Find where the given text appears and provide that cell's center as (x, y) coordinate. 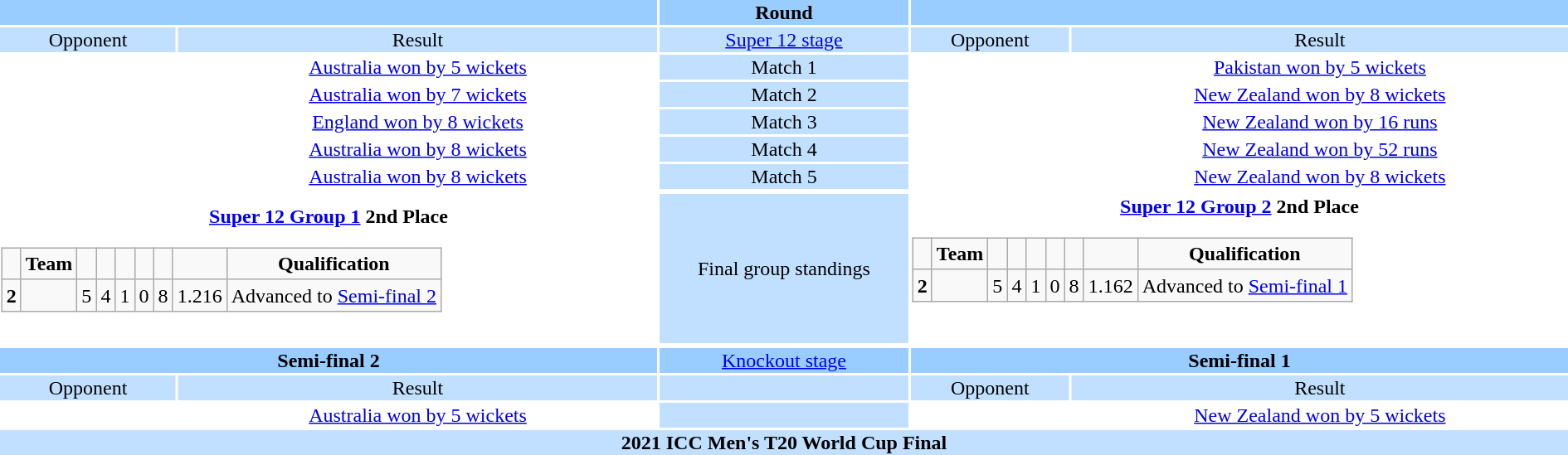
Australia won by 7 wickets (418, 94)
Super 12 stage (784, 40)
Round (784, 12)
1.162 (1110, 285)
Match 1 (784, 67)
Match 2 (784, 94)
Super 12 Group 2 2nd Place Team Qualification 2 5 4 1 0 8 1.162 Advanced to Semi-final 1 (1239, 269)
Super 12 Group 1 2nd Place Team Qualification 2 5 4 1 0 8 1.216 Advanced to Semi-final 2 (329, 269)
Match 5 (784, 177)
New Zealand won by 52 runs (1320, 149)
England won by 8 wickets (418, 122)
1.216 (199, 295)
Semi-final 2 (329, 361)
Semi-final 1 (1239, 361)
Match 3 (784, 122)
New Zealand won by 16 runs (1320, 122)
Pakistan won by 5 wickets (1320, 67)
Knockout stage (784, 361)
New Zealand won by 5 wickets (1320, 415)
Advanced to Semi-final 1 (1244, 285)
Advanced to Semi-final 2 (334, 295)
Match 4 (784, 149)
Final group standings (784, 269)
2021 ICC Men's T20 World Cup Final (784, 443)
